Provide the (X, Y) coordinate of the cell's center where the given text is located.  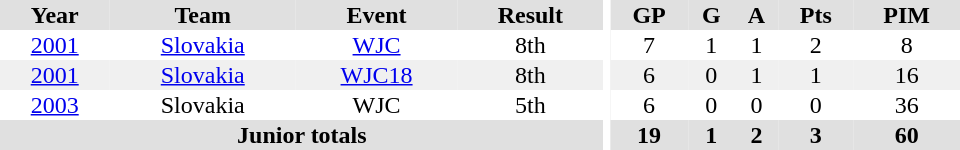
19 (649, 135)
Team (202, 15)
A (757, 15)
16 (906, 75)
Result (530, 15)
3 (816, 135)
G (712, 15)
Year (54, 15)
Pts (816, 15)
8 (906, 45)
PIM (906, 15)
Junior totals (302, 135)
36 (906, 105)
2003 (54, 105)
5th (530, 105)
7 (649, 45)
WJC18 (376, 75)
60 (906, 135)
Event (376, 15)
GP (649, 15)
